Provide the [x, y] coordinate of the cell's center where the given text is located.  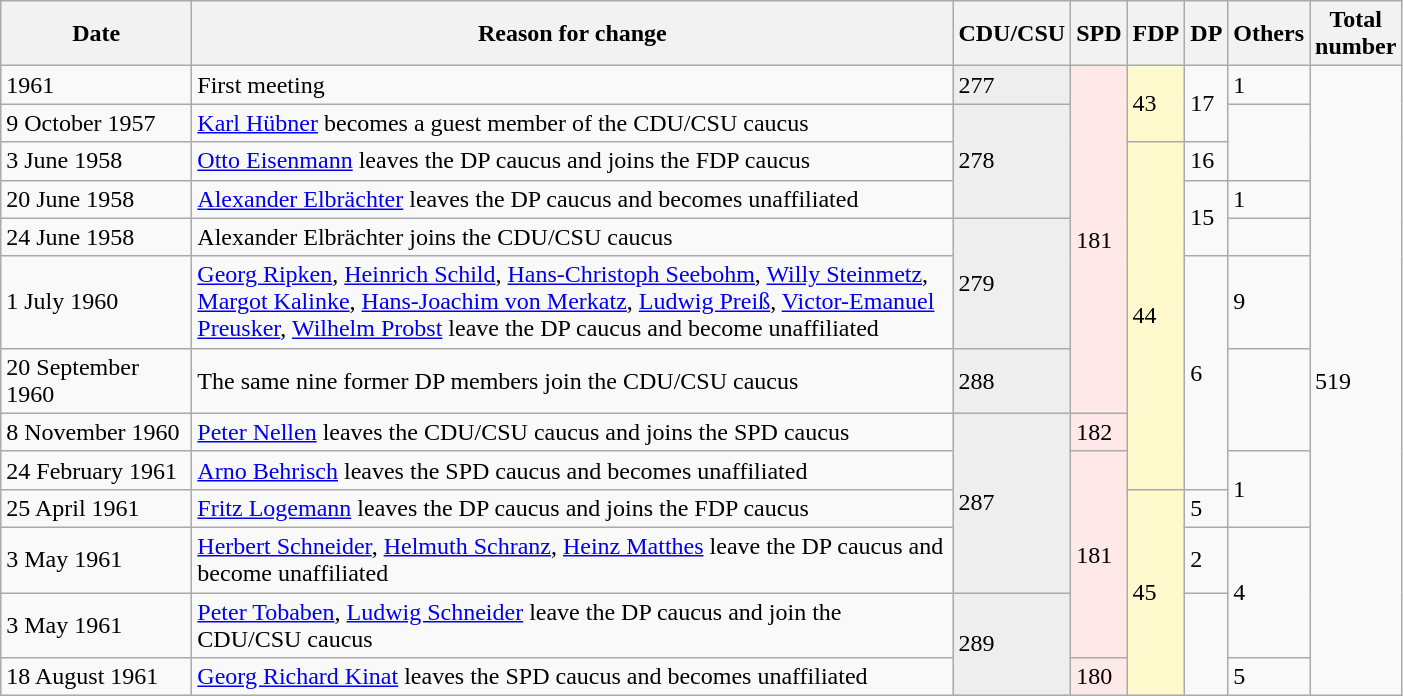
The same nine former DP members join the CDU/CSU caucus [572, 380]
2 [1206, 560]
Otto Eisenmann leaves the DP caucus and joins the FDP caucus [572, 161]
278 [1012, 161]
287 [1012, 502]
Others [1269, 34]
16 [1206, 161]
288 [1012, 380]
4 [1269, 592]
9 October 1957 [96, 123]
20 June 1958 [96, 199]
Georg Richard Kinat leaves the SPD caucus and becomes unaffiliated [572, 677]
9 [1269, 302]
43 [1156, 104]
17 [1206, 104]
8 November 1960 [96, 432]
279 [1012, 283]
Reason for change [572, 34]
25 April 1961 [96, 508]
Date [96, 34]
44 [1156, 316]
CDU/CSU [1012, 34]
Alexander Elbrächter leaves the DP caucus and becomes unaffiliated [572, 199]
1961 [96, 85]
Herbert Schneider, Helmuth Schranz, Heinz Matthes leave the DP caucus and become unaffiliated [572, 560]
24 June 1958 [96, 237]
277 [1012, 85]
15 [1206, 218]
6 [1206, 372]
20 September 1960 [96, 380]
45 [1156, 592]
First meeting [572, 85]
3 June 1958 [96, 161]
Alexander Elbrächter joins the CDU/CSU caucus [572, 237]
18 August 1961 [96, 677]
182 [1099, 432]
519 [1356, 381]
289 [1012, 644]
DP [1206, 34]
FDP [1156, 34]
Karl Hübner becomes a guest member of the CDU/CSU caucus [572, 123]
Totalnumber [1356, 34]
180 [1099, 677]
SPD [1099, 34]
24 February 1961 [96, 470]
Peter Nellen leaves the CDU/CSU caucus and joins the SPD caucus [572, 432]
Fritz Logemann leaves the DP caucus and joins the FDP caucus [572, 508]
Arno Behrisch leaves the SPD caucus and becomes unaffiliated [572, 470]
Peter Tobaben, Ludwig Schneider leave the DP caucus and join the CDU/CSU caucus [572, 624]
1 July 1960 [96, 302]
